Capture the cell that displays the provided text and extract its [X, Y] central coordinate. 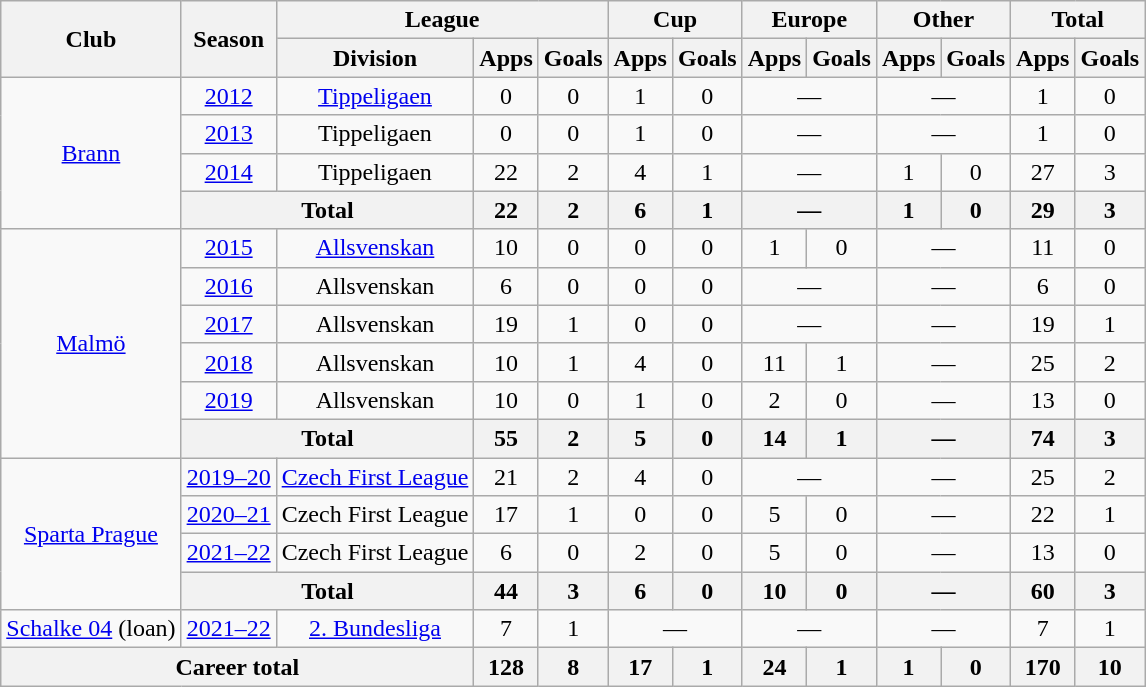
21 [506, 477]
8 [573, 667]
Europe [809, 20]
Club [91, 39]
Malmö [91, 343]
Career total [238, 667]
74 [1043, 438]
14 [774, 438]
Season [228, 39]
2. Bundesliga [375, 629]
2013 [228, 134]
2012 [228, 96]
2020–21 [228, 515]
170 [1043, 667]
2017 [228, 324]
44 [506, 591]
Other [943, 20]
2018 [228, 362]
Brann [91, 153]
60 [1043, 591]
55 [506, 438]
Schalke 04 (loan) [91, 629]
2019 [228, 400]
2015 [228, 248]
27 [1043, 172]
24 [774, 667]
Division [375, 58]
29 [1043, 210]
2014 [228, 172]
2019–20 [228, 477]
128 [506, 667]
League [442, 20]
Cup [675, 20]
2016 [228, 286]
Sparta Prague [91, 534]
